Locate the cell with the specified text and output its [x, y] center coordinate. 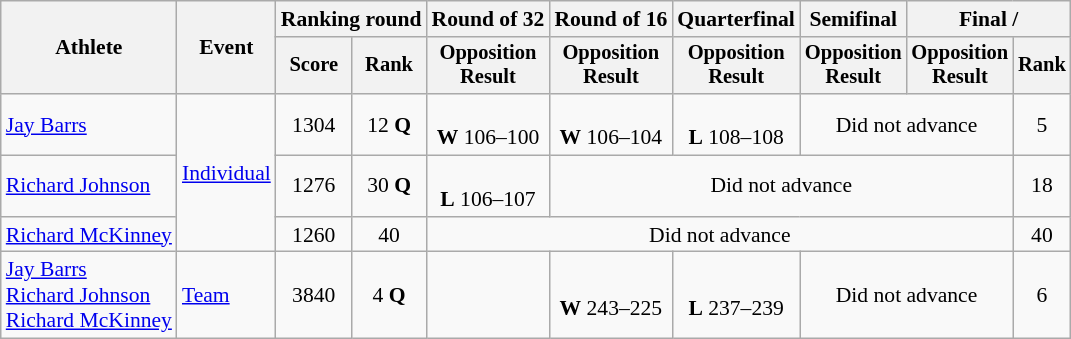
Round of 32 [488, 19]
3840 [314, 296]
30 Q [390, 186]
5 [1042, 124]
Jay BarrsRichard JohnsonRichard McKinney [89, 296]
W 243–225 [610, 296]
Richard McKinney [89, 235]
Team [226, 296]
1260 [314, 235]
Individual [226, 173]
L 237–239 [736, 296]
Ranking round [352, 19]
Quarterfinal [736, 19]
L 108–108 [736, 124]
L 106–107 [488, 186]
W 106–104 [610, 124]
Score [314, 66]
12 Q [390, 124]
6 [1042, 296]
4 Q [390, 296]
1304 [314, 124]
18 [1042, 186]
W 106–100 [488, 124]
Event [226, 48]
Semifinal [854, 19]
Round of 16 [610, 19]
Jay Barrs [89, 124]
Final / [989, 19]
1276 [314, 186]
Athlete [89, 48]
Richard Johnson [89, 186]
